Detect which cell encompasses the target text, then output its (x, y) center coordinate. 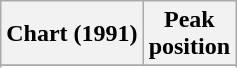
Chart (1991) (72, 34)
Peakposition (189, 34)
